Provide the [X, Y] coordinate of the cell's center where the given text is located.  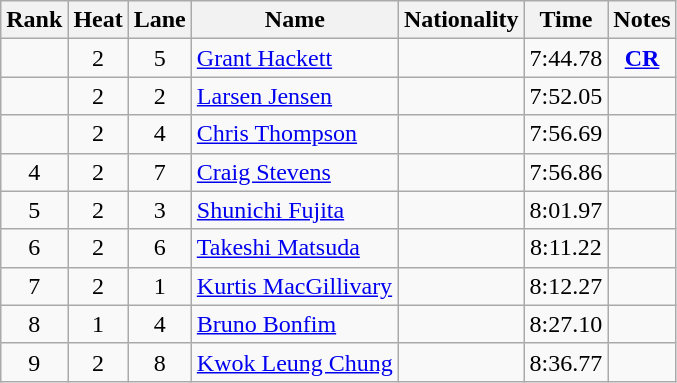
Chris Thompson [294, 134]
Bruno Bonfim [294, 324]
Takeshi Matsuda [294, 248]
Larsen Jensen [294, 96]
Name [294, 20]
Rank [34, 20]
Kurtis MacGillivary [294, 286]
8:01.97 [566, 210]
8:36.77 [566, 362]
9 [34, 362]
3 [160, 210]
8:11.22 [566, 248]
CR [642, 58]
7:56.69 [566, 134]
Grant Hackett [294, 58]
Shunichi Fujita [294, 210]
Nationality [461, 20]
Time [566, 20]
7:44.78 [566, 58]
Craig Stevens [294, 172]
Heat [98, 20]
Notes [642, 20]
8:12.27 [566, 286]
7:52.05 [566, 96]
8:27.10 [566, 324]
7:56.86 [566, 172]
Lane [160, 20]
Kwok Leung Chung [294, 362]
